Locate the cell with the specified text and output its (x, y) center coordinate. 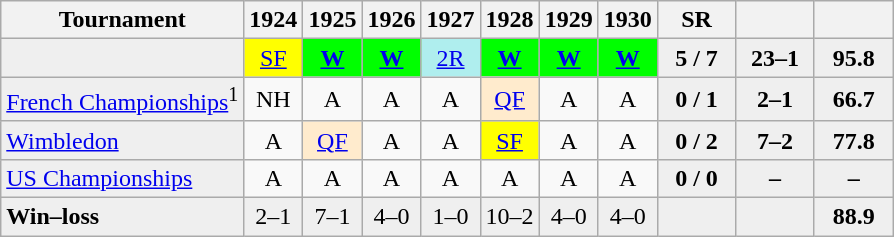
1929 (568, 20)
1926 (392, 20)
NH (274, 100)
0 / 0 (696, 178)
7–1 (332, 217)
Tournament (122, 20)
Win–loss (122, 217)
2R (450, 58)
1928 (510, 20)
0 / 2 (696, 140)
0 / 1 (696, 100)
1924 (274, 20)
77.8 (854, 140)
French Championships1 (122, 100)
88.9 (854, 217)
1927 (450, 20)
1925 (332, 20)
1930 (628, 20)
66.7 (854, 100)
23–1 (776, 58)
Wimbledon (122, 140)
7–2 (776, 140)
95.8 (854, 58)
5 / 7 (696, 58)
10–2 (510, 217)
US Championships (122, 178)
1–0 (450, 217)
SR (696, 20)
